Scan for the cell matching the given text and deliver its (X, Y) coordinate at center. 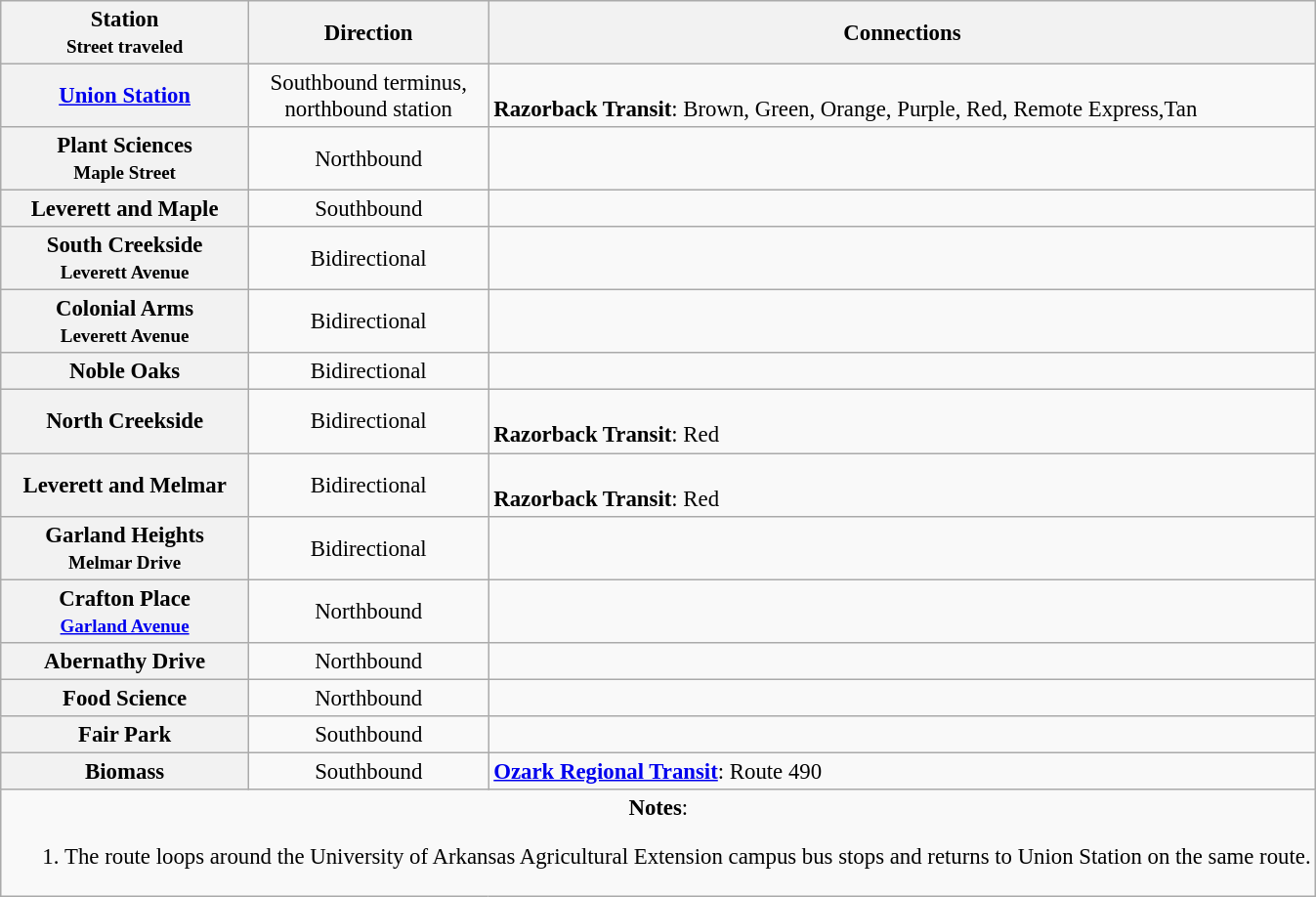
Southbound terminus,northbound station (368, 96)
Ozark Regional Transit: Route 490 (903, 771)
Leverett and Maple (125, 209)
Connections (903, 33)
Biomass (125, 771)
Colonial ArmsLeverett Avenue (125, 322)
South CreeksideLeverett Avenue (125, 258)
Plant SciencesMaple Street (125, 158)
Garland HeightsMelmar Drive (125, 547)
Union Station (125, 96)
Food Science (125, 698)
Razorback Transit: Brown, Green, Orange, Purple, Red, Remote Express,Tan (903, 96)
Fair Park (125, 735)
Abernathy Drive (125, 661)
Notes:The route loops around the University of Arkansas Agricultural Extension campus bus stops and returns to Union Station on the same route. (658, 843)
North Creekside (125, 422)
Leverett and Melmar (125, 485)
Noble Oaks (125, 372)
Direction (368, 33)
StationStreet traveled (125, 33)
Crafton PlaceGarland Avenue (125, 612)
